For the text-containing cell, return its midpoint in [X, Y] coordinate format. 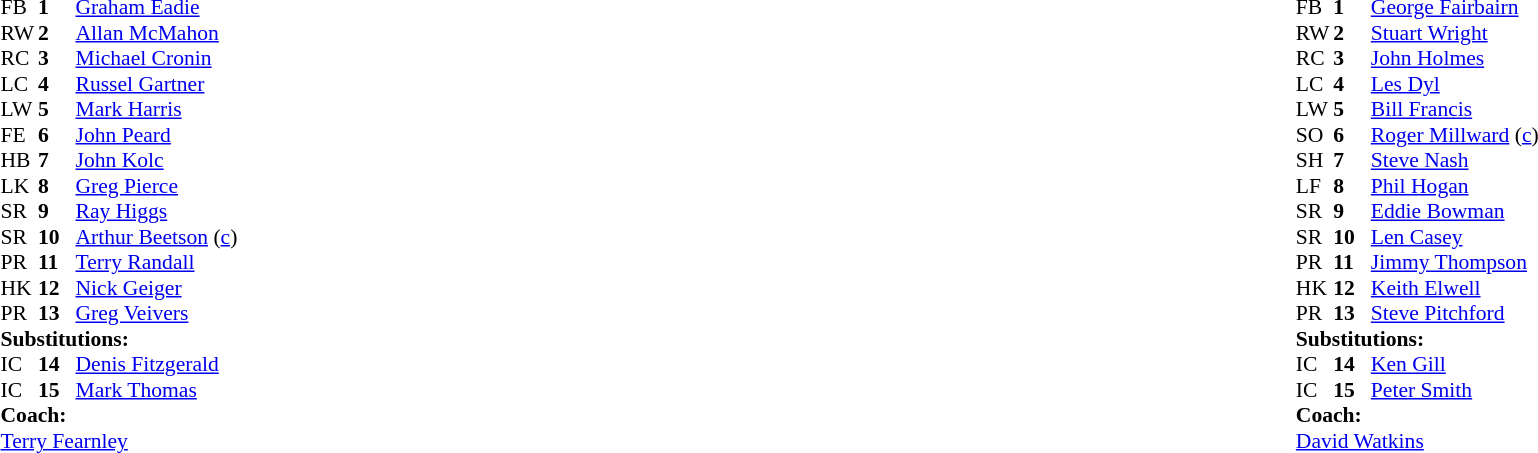
HB [19, 161]
Greg Veivers [157, 313]
Greg Pierce [157, 186]
LF [1315, 186]
Michael Cronin [157, 59]
LK [19, 186]
John Kolc [157, 161]
Arthur Beetson (c) [157, 237]
Denis Fitzgerald [157, 365]
Russel Gartner [157, 84]
Mark Harris [157, 109]
SH [1315, 161]
John Peard [157, 135]
Substitutions: [118, 339]
Ray Higgs [157, 211]
Coach: [118, 415]
FE [19, 135]
Mark Thomas [157, 390]
SO [1315, 135]
Allan McMahon [157, 33]
Nick Geiger [157, 288]
Terry Randall [157, 263]
